Identify which cell holds the provided text, then report its (X, Y) central coordinate. 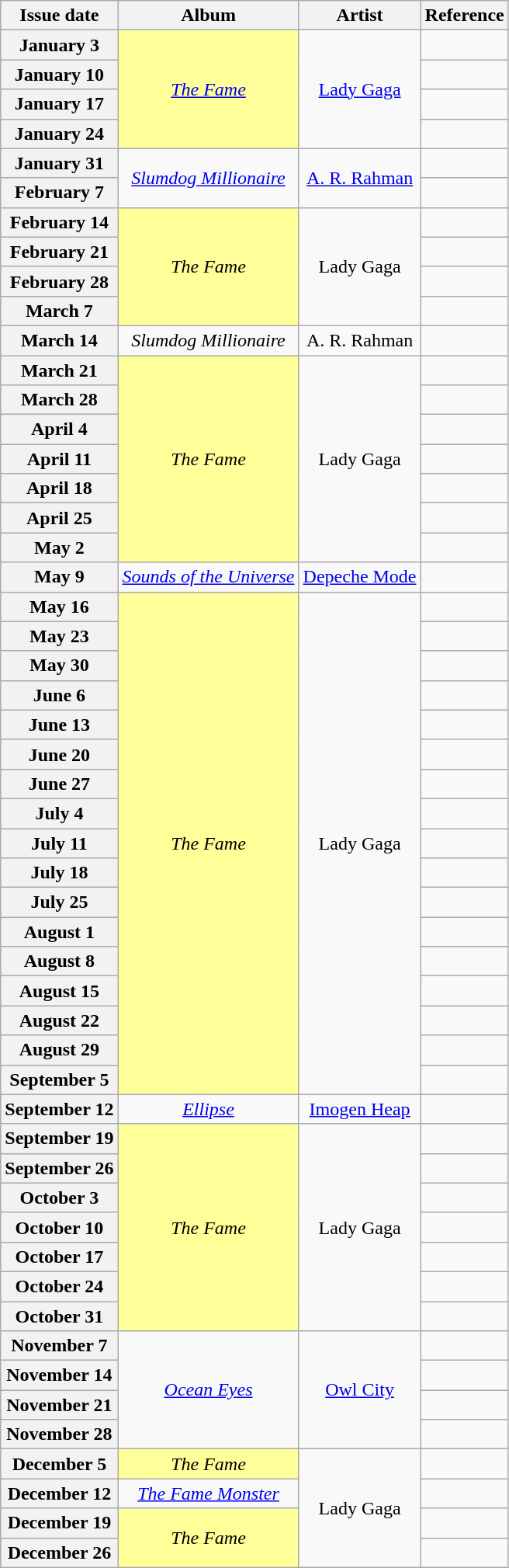
Album (208, 16)
October 3 (59, 1198)
September 19 (59, 1139)
December 5 (59, 1464)
Sounds of the Universe (208, 577)
August 1 (59, 932)
October 31 (59, 1316)
October 10 (59, 1227)
June 13 (59, 725)
August 15 (59, 991)
September 26 (59, 1168)
Ellipse (208, 1109)
Issue date (59, 16)
March 14 (59, 340)
October 24 (59, 1286)
June 27 (59, 784)
June 20 (59, 754)
July 18 (59, 873)
September 12 (59, 1109)
Artist (360, 16)
February 14 (59, 222)
December 19 (59, 1523)
February 7 (59, 193)
December 12 (59, 1493)
June 6 (59, 695)
November 21 (59, 1405)
August 29 (59, 1050)
April 18 (59, 488)
Owl City (360, 1390)
May 23 (59, 636)
November 14 (59, 1375)
August 8 (59, 961)
November 28 (59, 1434)
April 25 (59, 518)
September 5 (59, 1080)
February 28 (59, 281)
March 7 (59, 311)
Imogen Heap (360, 1109)
Ocean Eyes (208, 1390)
March 21 (59, 370)
April 11 (59, 459)
December 26 (59, 1552)
July 25 (59, 902)
October 17 (59, 1257)
The Fame Monster (208, 1493)
April 4 (59, 429)
May 30 (59, 666)
May 9 (59, 577)
Reference (464, 16)
November 7 (59, 1346)
May 2 (59, 548)
March 28 (59, 400)
July 4 (59, 813)
July 11 (59, 843)
January 31 (59, 163)
August 22 (59, 1020)
January 17 (59, 104)
January 10 (59, 75)
February 21 (59, 252)
May 16 (59, 607)
January 3 (59, 45)
January 24 (59, 134)
Depeche Mode (360, 577)
